Search for the cell housing the specified text and yield its [X, Y] center coordinate. 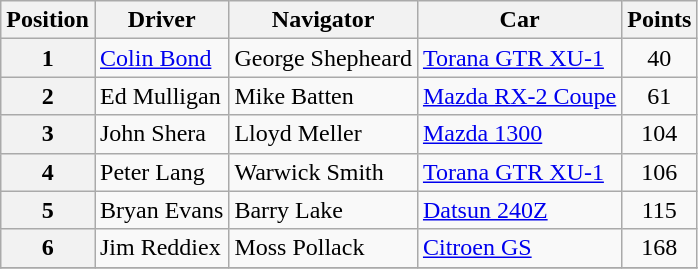
Peter Lang [161, 172]
3 [48, 134]
Mazda 1300 [519, 134]
2 [48, 96]
61 [660, 96]
1 [48, 58]
Position [48, 20]
Barry Lake [324, 210]
Warwick Smith [324, 172]
Colin Bond [161, 58]
40 [660, 58]
106 [660, 172]
Ed Mulligan [161, 96]
4 [48, 172]
Citroen GS [519, 248]
John Shera [161, 134]
Lloyd Meller [324, 134]
5 [48, 210]
Car [519, 20]
Points [660, 20]
Mazda RX-2 Coupe [519, 96]
Datsun 240Z [519, 210]
Driver [161, 20]
Jim Reddiex [161, 248]
Bryan Evans [161, 210]
104 [660, 134]
George Shepheard [324, 58]
115 [660, 210]
6 [48, 248]
168 [660, 248]
Moss Pollack [324, 248]
Mike Batten [324, 96]
Navigator [324, 20]
